Determine the [x, y] coordinate at the center of the cell enclosing the given text.  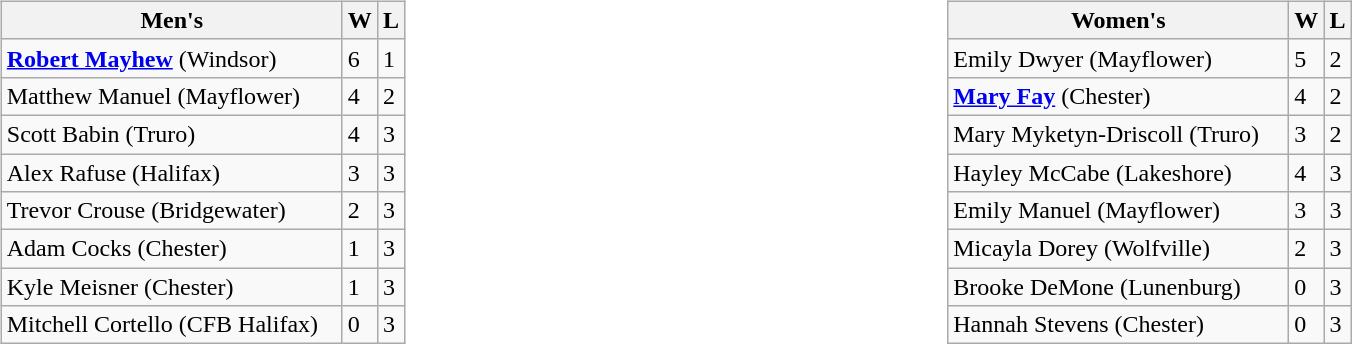
Matthew Manuel (Mayflower) [172, 96]
Adam Cocks (Chester) [172, 249]
Kyle Meisner (Chester) [172, 287]
Alex Rafuse (Halifax) [172, 173]
Brooke DeMone (Lunenburg) [1118, 287]
Trevor Crouse (Bridgewater) [172, 211]
Hannah Stevens (Chester) [1118, 325]
Women's [1118, 20]
5 [1306, 58]
Scott Babin (Truro) [172, 134]
Micayla Dorey (Wolfville) [1118, 249]
Mitchell Cortello (CFB Halifax) [172, 325]
Men's [172, 20]
Emily Dwyer (Mayflower) [1118, 58]
Mary Fay (Chester) [1118, 96]
Mary Myketyn-Driscoll (Truro) [1118, 134]
Emily Manuel (Mayflower) [1118, 211]
Robert Mayhew (Windsor) [172, 58]
Hayley McCabe (Lakeshore) [1118, 173]
6 [360, 58]
